Output the (x, y) coordinate of the center of the cell containing the given text.  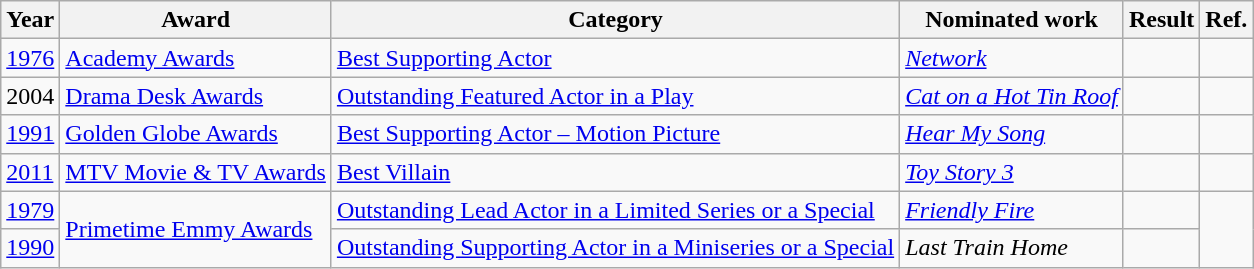
1990 (30, 248)
Outstanding Featured Actor in a Play (615, 96)
Hear My Song (1012, 134)
Drama Desk Awards (196, 96)
Outstanding Supporting Actor in a Miniseries or a Special (615, 248)
Year (30, 20)
1991 (30, 134)
Cat on a Hot Tin Roof (1012, 96)
Academy Awards (196, 58)
Friendly Fire (1012, 210)
Ref. (1226, 20)
Result (1161, 20)
Outstanding Lead Actor in a Limited Series or a Special (615, 210)
2011 (30, 172)
MTV Movie & TV Awards (196, 172)
2004 (30, 96)
Nominated work (1012, 20)
1976 (30, 58)
Best Supporting Actor – Motion Picture (615, 134)
Network (1012, 58)
Primetime Emmy Awards (196, 229)
Category (615, 20)
1979 (30, 210)
Golden Globe Awards (196, 134)
Award (196, 20)
Best Villain (615, 172)
Toy Story 3 (1012, 172)
Best Supporting Actor (615, 58)
Last Train Home (1012, 248)
